Provide the [x, y] coordinate of the cell's center where the given text is located.  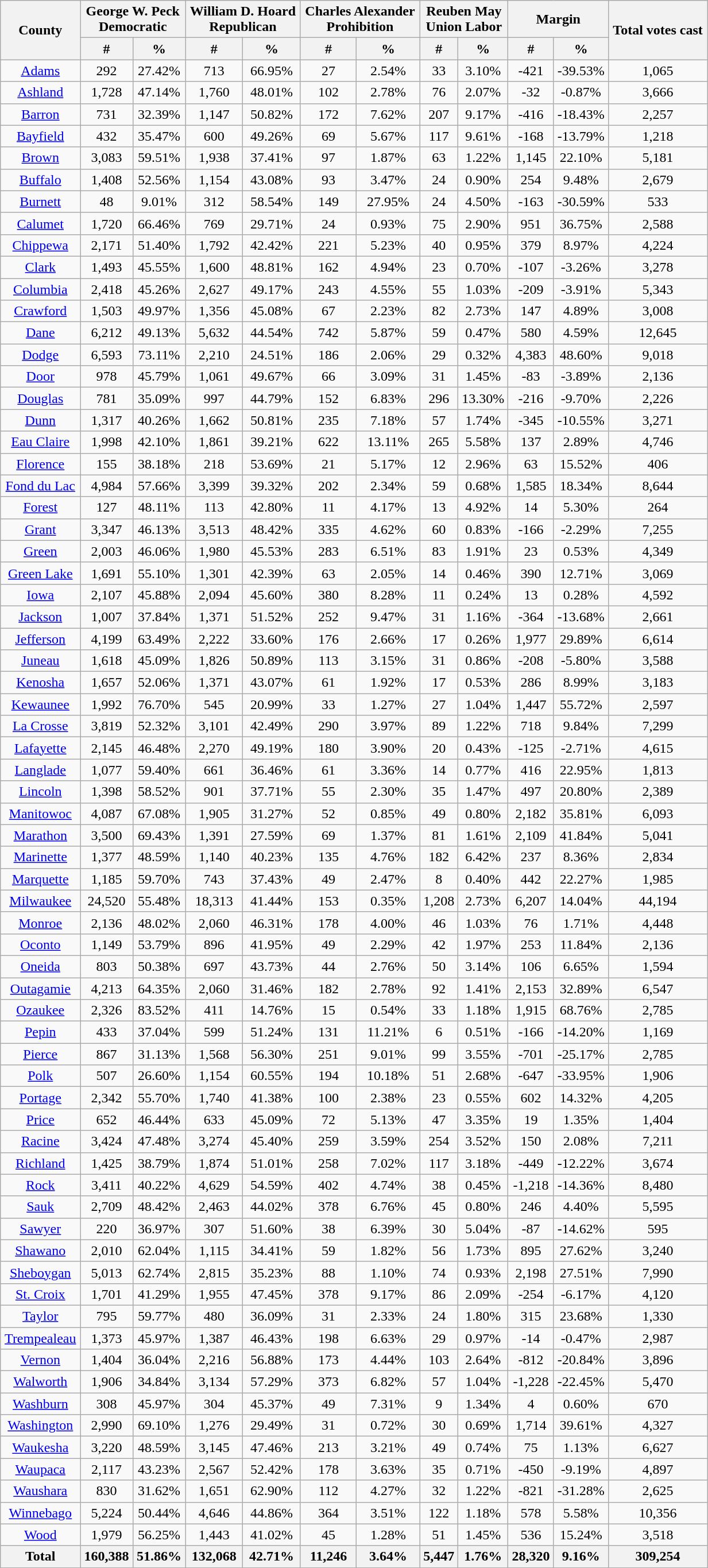
35.47% [158, 136]
9.47% [388, 617]
-1,228 [531, 1382]
51.40% [158, 245]
3,896 [658, 1360]
1.80% [483, 1316]
Oneida [40, 966]
31.46% [272, 988]
335 [328, 529]
3.64% [388, 1557]
58.52% [158, 792]
43.73% [272, 966]
497 [531, 792]
55.70% [158, 1098]
5.23% [388, 245]
670 [658, 1404]
44.54% [272, 333]
Pierce [40, 1054]
0.72% [388, 1426]
68.76% [581, 1011]
35.23% [272, 1272]
4,897 [658, 1469]
1.13% [581, 1447]
4.27% [388, 1491]
2,418 [107, 289]
40 [439, 245]
6.82% [388, 1382]
2,094 [214, 595]
-31.28% [581, 1491]
1.74% [483, 420]
147 [531, 311]
36.09% [272, 1316]
-5.80% [581, 661]
48.60% [581, 355]
2.64% [483, 1360]
1,443 [214, 1535]
1,408 [107, 180]
Burnett [40, 202]
8,644 [658, 486]
47 [439, 1120]
11.21% [388, 1032]
51.52% [272, 617]
-22.45% [581, 1382]
-163 [531, 202]
442 [531, 879]
8.28% [388, 595]
42 [439, 944]
-1,218 [531, 1185]
7.31% [388, 1404]
2,153 [531, 988]
40.22% [158, 1185]
46.13% [158, 529]
251 [328, 1054]
1,061 [214, 377]
3,500 [107, 835]
Dodge [40, 355]
901 [214, 792]
Calumet [40, 223]
3.09% [388, 377]
0.51% [483, 1032]
2,567 [214, 1469]
-39.53% [581, 71]
1,398 [107, 792]
43.23% [158, 1469]
1,701 [107, 1294]
2,117 [107, 1469]
1,740 [214, 1098]
373 [328, 1382]
-449 [531, 1163]
580 [531, 333]
4.59% [581, 333]
60 [439, 529]
Charles AlexanderProhibition [360, 20]
50.82% [272, 114]
4.00% [388, 923]
7,255 [658, 529]
100 [328, 1098]
27.62% [581, 1250]
5,470 [658, 1382]
-0.47% [581, 1338]
4,224 [658, 245]
6.65% [581, 966]
1,938 [214, 158]
2,182 [531, 814]
246 [531, 1207]
6.63% [388, 1338]
35.09% [158, 398]
43.08% [272, 180]
2.33% [388, 1316]
1,585 [531, 486]
2,222 [214, 639]
0.60% [581, 1404]
6 [439, 1032]
Waukesha [40, 1447]
Douglas [40, 398]
55.72% [581, 704]
1,568 [214, 1054]
-2.71% [581, 748]
152 [328, 398]
-3.89% [581, 377]
2,171 [107, 245]
122 [439, 1513]
3.18% [483, 1163]
803 [107, 966]
3.51% [388, 1513]
2,107 [107, 595]
3,666 [658, 92]
0.69% [483, 1426]
3,240 [658, 1250]
102 [328, 92]
Columbia [40, 289]
2,216 [214, 1360]
1,977 [531, 639]
47.46% [272, 1447]
1,662 [214, 420]
27.51% [581, 1272]
-14.36% [581, 1185]
97 [328, 158]
1,147 [214, 114]
76.70% [158, 704]
49.67% [272, 377]
220 [107, 1229]
6,212 [107, 333]
652 [107, 1120]
2.76% [388, 966]
13.30% [483, 398]
Oconto [40, 944]
38.18% [158, 464]
6,093 [658, 814]
Margin [558, 20]
5.67% [388, 136]
1,145 [531, 158]
4,984 [107, 486]
3.52% [483, 1141]
Marathon [40, 835]
29.71% [272, 223]
36.97% [158, 1229]
41.38% [272, 1098]
2,010 [107, 1250]
3.90% [388, 748]
2.34% [388, 486]
713 [214, 71]
286 [531, 683]
1,720 [107, 223]
4.92% [483, 508]
44.02% [272, 1207]
2,463 [214, 1207]
46.43% [272, 1338]
1,377 [107, 857]
131 [328, 1032]
1,493 [107, 267]
La Crosse [40, 726]
36.46% [272, 770]
49.97% [158, 311]
0.70% [483, 267]
67 [328, 311]
132,068 [214, 1557]
264 [658, 508]
-13.79% [581, 136]
3.10% [483, 71]
27.59% [272, 835]
37.71% [272, 792]
253 [531, 944]
37.43% [272, 879]
5,343 [658, 289]
1.71% [581, 923]
3,347 [107, 529]
2,326 [107, 1011]
Total votes cast [658, 30]
1,985 [658, 879]
Buffalo [40, 180]
0.28% [581, 595]
1,387 [214, 1338]
0.71% [483, 1469]
545 [214, 704]
1,979 [107, 1535]
2,145 [107, 748]
29.49% [272, 1426]
Kewaunee [40, 704]
1,905 [214, 814]
867 [107, 1054]
633 [214, 1120]
-3.26% [581, 267]
5,632 [214, 333]
Polk [40, 1076]
0.55% [483, 1098]
-33.95% [581, 1076]
7.62% [388, 114]
12,645 [658, 333]
1.82% [388, 1250]
3,183 [658, 683]
2.30% [388, 792]
46.44% [158, 1120]
595 [658, 1229]
56.88% [272, 1360]
406 [658, 464]
173 [328, 1360]
59.51% [158, 158]
1.61% [483, 835]
1,373 [107, 1338]
243 [328, 289]
53.79% [158, 944]
Iowa [40, 595]
1,356 [214, 311]
46.48% [158, 748]
315 [531, 1316]
2,661 [658, 617]
60.55% [272, 1076]
Eau Claire [40, 442]
9.84% [581, 726]
37.84% [158, 617]
49.19% [272, 748]
432 [107, 136]
3,271 [658, 420]
40.26% [158, 420]
0.86% [483, 661]
66.46% [158, 223]
3,145 [214, 1447]
3.15% [388, 661]
237 [531, 857]
6,547 [658, 988]
1,149 [107, 944]
600 [214, 136]
895 [531, 1250]
-812 [531, 1360]
0.47% [483, 333]
43.07% [272, 683]
0.40% [483, 879]
2.05% [388, 573]
-254 [531, 1294]
2,389 [658, 792]
Ashland [40, 92]
5,181 [658, 158]
830 [107, 1491]
3.59% [388, 1141]
-168 [531, 136]
Reuben MayUnion Labor [464, 20]
51.86% [158, 1557]
1.35% [581, 1120]
1,714 [531, 1426]
22.27% [581, 879]
-107 [531, 267]
3,274 [214, 1141]
1,728 [107, 92]
44 [328, 966]
Bayfield [40, 136]
42.42% [272, 245]
1,651 [214, 1491]
40.23% [272, 857]
72 [328, 1120]
51.60% [272, 1229]
4,646 [214, 1513]
402 [328, 1185]
379 [531, 245]
4,327 [658, 1426]
5,224 [107, 1513]
36.75% [581, 223]
602 [531, 1098]
2,270 [214, 748]
Grant [40, 529]
39.21% [272, 442]
69.10% [158, 1426]
1,594 [658, 966]
1.87% [388, 158]
12 [439, 464]
14.04% [581, 901]
38.79% [158, 1163]
3,134 [214, 1382]
769 [214, 223]
4,448 [658, 923]
-14 [531, 1338]
12.71% [581, 573]
Rock [40, 1185]
1,330 [658, 1316]
Sawyer [40, 1229]
7.18% [388, 420]
-208 [531, 661]
795 [107, 1316]
22.95% [581, 770]
6,627 [658, 1447]
Milwaukee [40, 901]
Green Lake [40, 573]
Trempealeau [40, 1338]
Taylor [40, 1316]
198 [328, 1338]
Sauk [40, 1207]
47.48% [158, 1141]
4.40% [581, 1207]
3,083 [107, 158]
5,447 [439, 1557]
1.37% [388, 835]
82 [439, 311]
-2.29% [581, 529]
0.54% [388, 1011]
47.14% [158, 92]
2.68% [483, 1076]
County [40, 30]
207 [439, 114]
Richland [40, 1163]
41.44% [272, 901]
3.35% [483, 1120]
Lincoln [40, 792]
Waupaca [40, 1469]
5,013 [107, 1272]
951 [531, 223]
9.61% [483, 136]
69.43% [158, 835]
622 [328, 442]
6.83% [388, 398]
1,218 [658, 136]
32 [439, 1491]
22.10% [581, 158]
0.26% [483, 639]
1.73% [483, 1250]
51.01% [272, 1163]
6.42% [483, 857]
1,301 [214, 573]
-9.19% [581, 1469]
3.14% [483, 966]
3,513 [214, 529]
4 [531, 1404]
64.35% [158, 988]
2.08% [581, 1141]
-416 [531, 114]
1.34% [483, 1404]
1,425 [107, 1163]
0.97% [483, 1338]
Juneau [40, 661]
1,992 [107, 704]
45.40% [272, 1141]
31.27% [272, 814]
2.06% [388, 355]
92 [439, 988]
9,018 [658, 355]
2,342 [107, 1098]
309,254 [658, 1557]
31.62% [158, 1491]
50 [439, 966]
3,674 [658, 1163]
49.26% [272, 136]
62.74% [158, 1272]
-12.22% [581, 1163]
1.27% [388, 704]
1,077 [107, 770]
127 [107, 508]
6,614 [658, 639]
Portage [40, 1098]
53.69% [272, 464]
160,388 [107, 1557]
1,115 [214, 1250]
2,198 [531, 1272]
2,210 [214, 355]
52.32% [158, 726]
59.70% [158, 879]
28,320 [531, 1557]
6,593 [107, 355]
1.47% [483, 792]
4.89% [581, 311]
153 [328, 901]
-14.20% [581, 1032]
42.80% [272, 508]
3,518 [658, 1535]
4.55% [388, 289]
1,391 [214, 835]
2,627 [214, 289]
2.89% [581, 442]
3,819 [107, 726]
9 [439, 1404]
1,980 [214, 551]
743 [214, 879]
42.39% [272, 573]
2,679 [658, 180]
81 [439, 835]
-30.59% [581, 202]
9.48% [581, 180]
433 [107, 1032]
42.10% [158, 442]
137 [531, 442]
-20.84% [581, 1360]
Lafayette [40, 748]
3.97% [388, 726]
32.89% [581, 988]
742 [328, 333]
296 [439, 398]
10,356 [658, 1513]
52.06% [158, 683]
59.40% [158, 770]
507 [107, 1076]
112 [328, 1491]
32.39% [158, 114]
50.81% [272, 420]
-32 [531, 92]
661 [214, 770]
2,990 [107, 1426]
3,220 [107, 1447]
1,169 [658, 1032]
221 [328, 245]
731 [107, 114]
-3.91% [581, 289]
5,041 [658, 835]
2,987 [658, 1338]
5.87% [388, 333]
Vernon [40, 1360]
3,399 [214, 486]
Winnebago [40, 1513]
4.62% [388, 529]
1,915 [531, 1011]
4,199 [107, 639]
0.43% [483, 748]
213 [328, 1447]
259 [328, 1141]
1,503 [107, 311]
265 [439, 442]
Pepin [40, 1032]
48.11% [158, 508]
93 [328, 180]
42.49% [272, 726]
Shawano [40, 1250]
1,955 [214, 1294]
4,383 [531, 355]
89 [439, 726]
1,998 [107, 442]
-821 [531, 1491]
52 [328, 814]
1.41% [483, 988]
180 [328, 748]
Kenosha [40, 683]
1,826 [214, 661]
4.17% [388, 508]
14.32% [581, 1098]
Price [40, 1120]
1,276 [214, 1426]
258 [328, 1163]
-421 [531, 71]
1.92% [388, 683]
2.38% [388, 1098]
55.10% [158, 573]
5,595 [658, 1207]
45.55% [158, 267]
21 [328, 464]
308 [107, 1404]
2,597 [658, 704]
-209 [531, 289]
8.36% [581, 857]
52.42% [272, 1469]
6.51% [388, 551]
83.52% [158, 1011]
0.68% [483, 486]
39.61% [581, 1426]
3.36% [388, 770]
5.04% [483, 1229]
Wood [40, 1535]
Marquette [40, 879]
5.30% [581, 508]
73.11% [158, 355]
4,205 [658, 1098]
135 [328, 857]
-125 [531, 748]
3,069 [658, 573]
Clark [40, 267]
307 [214, 1229]
-13.68% [581, 617]
0.95% [483, 245]
202 [328, 486]
3.55% [483, 1054]
74 [439, 1272]
2.07% [483, 92]
15.24% [581, 1535]
37.41% [272, 158]
24,520 [107, 901]
Washburn [40, 1404]
Marinette [40, 857]
8.99% [581, 683]
1,065 [658, 71]
42.71% [272, 1557]
2,709 [107, 1207]
24.51% [272, 355]
0.45% [483, 1185]
1,691 [107, 573]
4.74% [388, 1185]
1.28% [388, 1535]
1.16% [483, 617]
235 [328, 420]
3,101 [214, 726]
46.06% [158, 551]
-25.17% [581, 1054]
St. Croix [40, 1294]
-216 [531, 398]
416 [531, 770]
3.63% [388, 1469]
Jackson [40, 617]
2.90% [483, 223]
-18.43% [581, 114]
390 [531, 573]
46.31% [272, 923]
27.95% [388, 202]
15.52% [581, 464]
86 [439, 1294]
150 [531, 1141]
1,140 [214, 857]
-345 [531, 420]
45.79% [158, 377]
4,349 [658, 551]
49.17% [272, 289]
480 [214, 1316]
7,990 [658, 1272]
2,226 [658, 398]
-14.62% [581, 1229]
-364 [531, 617]
48.01% [272, 92]
533 [658, 202]
50.89% [272, 661]
51.24% [272, 1032]
Door [40, 377]
3.21% [388, 1447]
2.09% [483, 1294]
Brown [40, 158]
9.16% [581, 1557]
3,424 [107, 1141]
46 [439, 923]
599 [214, 1032]
4,592 [658, 595]
11.84% [581, 944]
1,618 [107, 661]
1,874 [214, 1163]
411 [214, 1011]
5.17% [388, 464]
Chippewa [40, 245]
-87 [531, 1229]
172 [328, 114]
-647 [531, 1076]
697 [214, 966]
978 [107, 377]
34.84% [158, 1382]
2.96% [483, 464]
155 [107, 464]
Langlade [40, 770]
35.81% [581, 814]
41.02% [272, 1535]
2.29% [388, 944]
45.60% [272, 595]
4.76% [388, 857]
2,815 [214, 1272]
997 [214, 398]
14.76% [272, 1011]
4.44% [388, 1360]
83 [439, 551]
63.49% [158, 639]
2,625 [658, 1491]
57.66% [158, 486]
7,299 [658, 726]
1,447 [531, 704]
176 [328, 639]
Jefferson [40, 639]
Crawford [40, 311]
7,211 [658, 1141]
44,194 [658, 901]
106 [531, 966]
-0.87% [581, 92]
Dane [40, 333]
536 [531, 1535]
Washington [40, 1426]
26.60% [158, 1076]
William D. HoardRepublican [243, 20]
45.08% [272, 311]
33.60% [272, 639]
380 [328, 595]
0.83% [483, 529]
3.47% [388, 180]
292 [107, 71]
2,257 [658, 114]
2.66% [388, 639]
8.97% [581, 245]
23.68% [581, 1316]
304 [214, 1404]
29.89% [581, 639]
Waushara [40, 1491]
0.85% [388, 814]
2.47% [388, 879]
718 [531, 726]
19 [531, 1120]
Forest [40, 508]
4,087 [107, 814]
50.38% [158, 966]
Florence [40, 464]
186 [328, 355]
41.95% [272, 944]
3,411 [107, 1185]
45.88% [158, 595]
6.39% [388, 1229]
57.29% [272, 1382]
Manitowoc [40, 814]
Barron [40, 114]
218 [214, 464]
4,615 [658, 748]
1,007 [107, 617]
Ozaukee [40, 1011]
Adams [40, 71]
18.34% [581, 486]
49.13% [158, 333]
-450 [531, 1469]
1,208 [439, 901]
0.24% [483, 595]
44.86% [272, 1513]
0.35% [388, 901]
56.25% [158, 1535]
4.94% [388, 267]
2,109 [531, 835]
Fond du Lac [40, 486]
0.74% [483, 1447]
52.56% [158, 180]
59.77% [158, 1316]
1,813 [658, 770]
-6.17% [581, 1294]
Monroe [40, 923]
103 [439, 1360]
1,600 [214, 267]
1,657 [107, 683]
48.81% [272, 267]
13.11% [388, 442]
39.32% [272, 486]
4,213 [107, 988]
66 [328, 377]
56 [439, 1250]
Walworth [40, 1382]
1,185 [107, 879]
41.84% [581, 835]
2,003 [107, 551]
-701 [531, 1054]
15 [328, 1011]
1,317 [107, 420]
20 [439, 748]
2.54% [388, 71]
27.42% [158, 71]
162 [328, 267]
3,008 [658, 311]
4.50% [483, 202]
37.04% [158, 1032]
3,278 [658, 267]
50.44% [158, 1513]
6,207 [531, 901]
36.04% [158, 1360]
Green [40, 551]
Outagamie [40, 988]
7.02% [388, 1163]
10.18% [388, 1076]
45.37% [272, 1404]
62.90% [272, 1491]
578 [531, 1513]
3,588 [658, 661]
283 [328, 551]
45.53% [272, 551]
Sheboygan [40, 1272]
-83 [531, 377]
8,480 [658, 1185]
47.45% [272, 1294]
1.10% [388, 1272]
896 [214, 944]
1.91% [483, 551]
149 [328, 202]
62.04% [158, 1250]
0.77% [483, 770]
20.80% [581, 792]
1.76% [483, 1557]
44.79% [272, 398]
1,792 [214, 245]
55.48% [158, 901]
194 [328, 1076]
Dunn [40, 420]
99 [439, 1054]
56.30% [272, 1054]
54.59% [272, 1185]
0.32% [483, 355]
48 [107, 202]
4,746 [658, 442]
Total [40, 1557]
-10.55% [581, 420]
2,834 [658, 857]
45.26% [158, 289]
4,120 [658, 1294]
364 [328, 1513]
1,861 [214, 442]
6.76% [388, 1207]
20.99% [272, 704]
48.02% [158, 923]
8 [439, 879]
31.13% [158, 1054]
34.41% [272, 1250]
George W. PeckDemocratic [133, 20]
1,760 [214, 92]
252 [328, 617]
Racine [40, 1141]
11,246 [328, 1557]
5.13% [388, 1120]
58.54% [272, 202]
312 [214, 202]
0.46% [483, 573]
66.95% [272, 71]
2,588 [658, 223]
18,313 [214, 901]
88 [328, 1272]
-9.70% [581, 398]
781 [107, 398]
4,629 [214, 1185]
41.29% [158, 1294]
67.08% [158, 814]
290 [328, 726]
0.90% [483, 180]
2.23% [388, 311]
1.97% [483, 944]
